Search for the cell housing the specified text and yield its (X, Y) center coordinate. 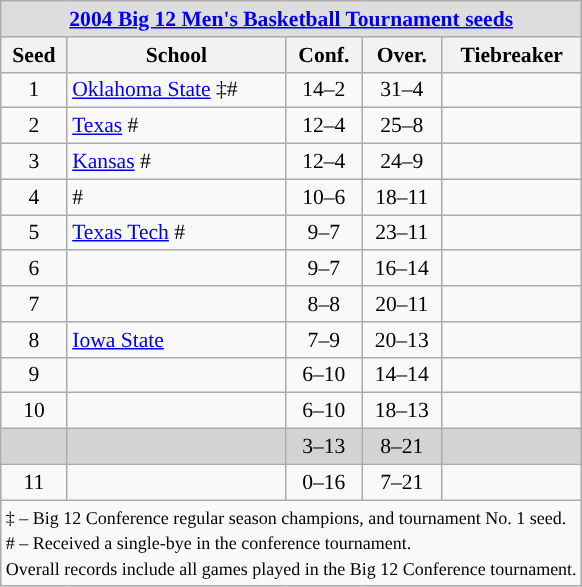
Seed (34, 55)
14–2 (324, 90)
20–11 (402, 304)
Oklahoma State ‡# (176, 90)
31–4 (402, 90)
10 (34, 411)
8 (34, 340)
Iowa State (176, 340)
20–13 (402, 340)
10–6 (324, 197)
3 (34, 162)
School (176, 55)
8–8 (324, 304)
1 (34, 90)
14–14 (402, 375)
18–13 (402, 411)
18–11 (402, 197)
5 (34, 233)
Over. (402, 55)
7–21 (402, 482)
# (176, 197)
24–9 (402, 162)
Texas # (176, 126)
8–21 (402, 447)
16–14 (402, 269)
Kansas # (176, 162)
Conf. (324, 55)
0–16 (324, 482)
11 (34, 482)
25–8 (402, 126)
6 (34, 269)
23–11 (402, 233)
3–13 (324, 447)
Texas Tech # (176, 233)
2004 Big 12 Men's Basketball Tournament seeds (292, 19)
2 (34, 126)
9 (34, 375)
4 (34, 197)
7 (34, 304)
7–9 (324, 340)
Tiebreaker (512, 55)
